Scan for the cell matching the given text and deliver its [x, y] coordinate at center. 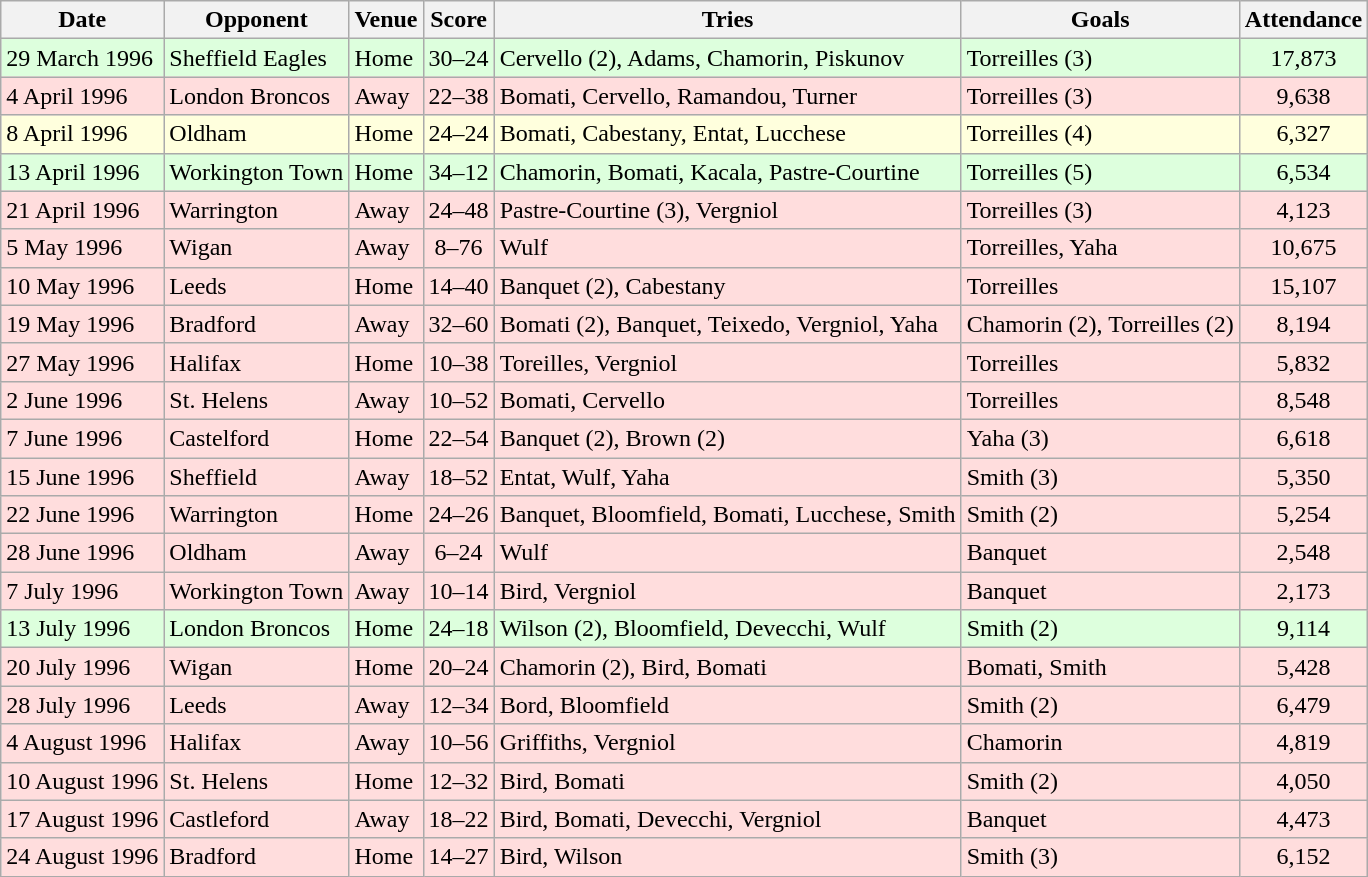
14–40 [458, 286]
20–24 [458, 667]
10 May 1996 [82, 286]
28 June 1996 [82, 553]
8,194 [1303, 324]
4 August 1996 [82, 743]
5,832 [1303, 362]
7 July 1996 [82, 591]
12–32 [458, 781]
20 July 1996 [82, 667]
27 May 1996 [82, 362]
6,152 [1303, 857]
Opponent [256, 20]
8 April 1996 [82, 134]
10–56 [458, 743]
24–18 [458, 629]
Cervello (2), Adams, Chamorin, Piskunov [728, 58]
Bord, Bloomfield [728, 705]
18–22 [458, 819]
13 April 1996 [82, 172]
Banquet, Bloomfield, Bomati, Lucchese, Smith [728, 515]
14–27 [458, 857]
4 April 1996 [82, 96]
22 June 1996 [82, 515]
10,675 [1303, 248]
4,819 [1303, 743]
7 June 1996 [82, 438]
Griffiths, Vergniol [728, 743]
30–24 [458, 58]
Torreilles, Yaha [1100, 248]
24–24 [458, 134]
Wilson (2), Bloomfield, Devecchi, Wulf [728, 629]
Bird, Bomati [728, 781]
10–52 [458, 400]
22–54 [458, 438]
9,638 [1303, 96]
6–24 [458, 553]
24–48 [458, 210]
Yaha (3) [1100, 438]
9,114 [1303, 629]
Sheffield [256, 477]
19 May 1996 [82, 324]
Pastre-Courtine (3), Vergniol [728, 210]
2,548 [1303, 553]
18–52 [458, 477]
8,548 [1303, 400]
Sheffield Eagles [256, 58]
Bird, Wilson [728, 857]
Torreilles (5) [1100, 172]
6,618 [1303, 438]
Date [82, 20]
10 August 1996 [82, 781]
Attendance [1303, 20]
15,107 [1303, 286]
28 July 1996 [82, 705]
6,479 [1303, 705]
Castelford [256, 438]
Chamorin (2), Bird, Bomati [728, 667]
13 July 1996 [82, 629]
Tries [728, 20]
Castleford [256, 819]
22–38 [458, 96]
15 June 1996 [82, 477]
6,327 [1303, 134]
4,123 [1303, 210]
Banquet (2), Cabestany [728, 286]
5,428 [1303, 667]
Banquet (2), Brown (2) [728, 438]
5 May 1996 [82, 248]
Bird, Vergniol [728, 591]
32–60 [458, 324]
Bomati, Smith [1100, 667]
34–12 [458, 172]
Venue [386, 20]
17 August 1996 [82, 819]
24 August 1996 [82, 857]
Bomati, Cabestany, Entat, Lucchese [728, 134]
4,050 [1303, 781]
6,534 [1303, 172]
12–34 [458, 705]
Goals [1100, 20]
Bird, Bomati, Devecchi, Vergniol [728, 819]
8–76 [458, 248]
Chamorin [1100, 743]
17,873 [1303, 58]
Bomati, Cervello, Ramandou, Turner [728, 96]
Bomati, Cervello [728, 400]
Entat, Wulf, Yaha [728, 477]
5,350 [1303, 477]
2,173 [1303, 591]
Bomati (2), Banquet, Teixedo, Vergniol, Yaha [728, 324]
29 March 1996 [82, 58]
Toreilles, Vergniol [728, 362]
21 April 1996 [82, 210]
5,254 [1303, 515]
Torreilles (4) [1100, 134]
Chamorin, Bomati, Kacala, Pastre-Courtine [728, 172]
2 June 1996 [82, 400]
Score [458, 20]
4,473 [1303, 819]
10–14 [458, 591]
Chamorin (2), Torreilles (2) [1100, 324]
10–38 [458, 362]
24–26 [458, 515]
